Provide the (X, Y) coordinate of the cell's center where the given text is located.  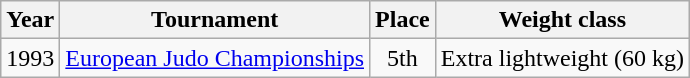
Year (30, 20)
European Judo Championships (215, 58)
Tournament (215, 20)
Weight class (562, 20)
5th (403, 58)
Extra lightweight (60 kg) (562, 58)
Place (403, 20)
1993 (30, 58)
